Pinpoint the cell where the given text exists, returning its [X, Y] midpoint coordinate. 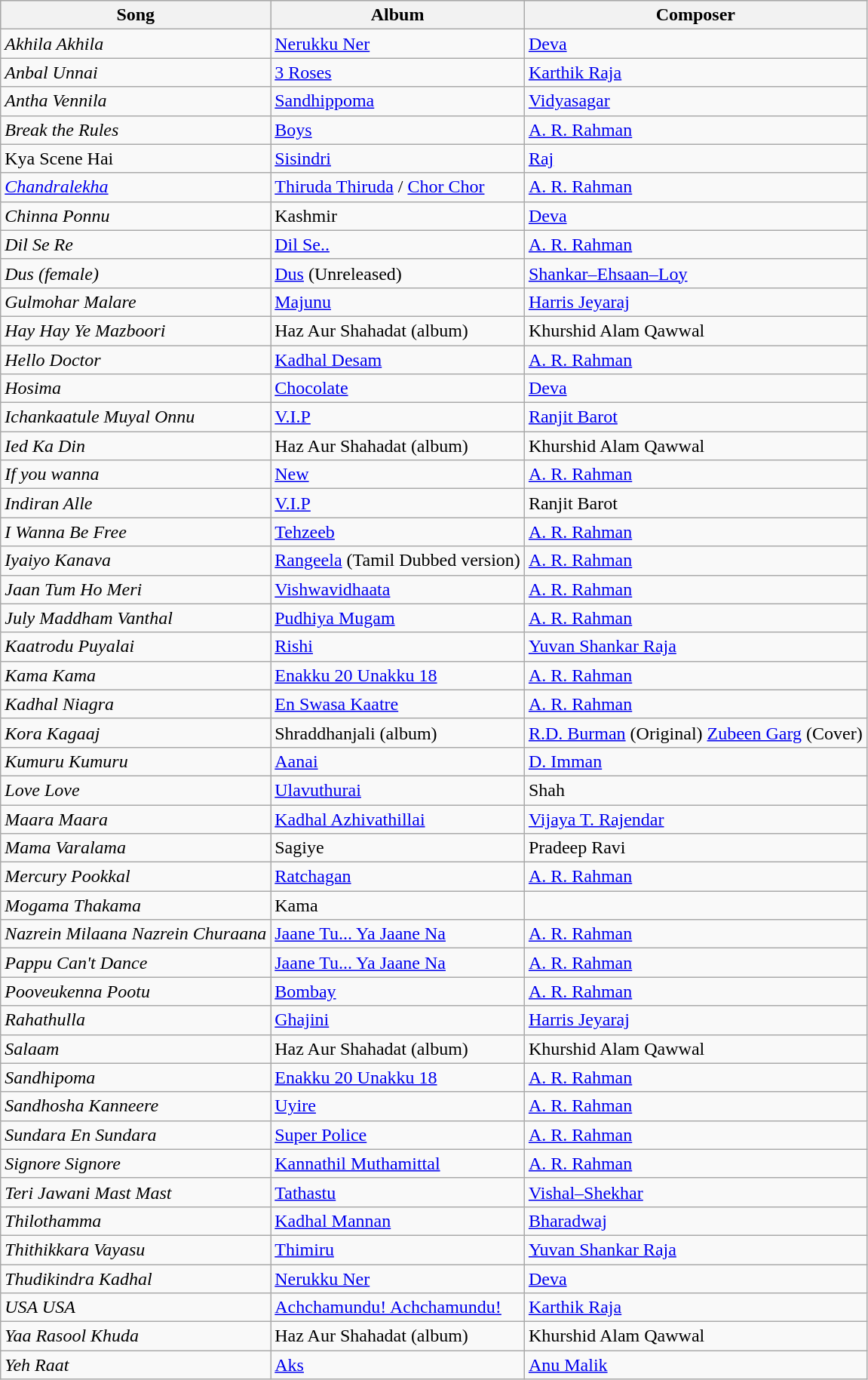
Shah [695, 790]
Kashmir [398, 216]
Pradeep Ravi [695, 848]
Sundara En Sundara [136, 1135]
Chinna Ponnu [136, 216]
Thithikkara Vayasu [136, 1249]
Pudhiya Mugam [398, 618]
Kora Kagaaj [136, 733]
Indiran Alle [136, 503]
Ied Ka Din [136, 446]
Dil Se.. [398, 244]
If you wanna [136, 475]
Boys [398, 130]
Sandhosha Kanneere [136, 1106]
Kadhal Niagra [136, 704]
Bharadwaj [695, 1221]
Raj [695, 158]
Ichankaatule Muyal Onnu [136, 417]
Thiruda Thiruda / Chor Chor [398, 187]
Iyaiyo Kanava [136, 561]
Nazrein Milaana Nazrein Churaana [136, 934]
Aks [398, 1365]
Shankar–Ehsaan–Loy [695, 273]
Kama Kama [136, 675]
Pappu Can't Dance [136, 963]
Rangeela (Tamil Dubbed version) [398, 561]
Vidyasagar [695, 101]
Anbal Unnai [136, 72]
Kya Scene Hai [136, 158]
Sandhippoma [398, 101]
Sisindri [398, 158]
Mercury Pookkal [136, 877]
Uyire [398, 1106]
Hello Doctor [136, 360]
Ratchagan [398, 877]
Kannathil Muthamittal [398, 1163]
Composer [695, 15]
Hay Hay Ye Mazboori [136, 330]
Shraddhanjali (album) [398, 733]
Akhila Akhila [136, 44]
Thimiru [398, 1249]
Kumuru Kumuru [136, 761]
Super Police [398, 1135]
Thudikindra Kadhal [136, 1279]
Break the Rules [136, 130]
Tehzeeb [398, 532]
Sagiye [398, 848]
Kaatrodu Puyalai [136, 647]
Rishi [398, 647]
Song [136, 15]
Kama [398, 905]
D. Imman [695, 761]
Maara Maara [136, 819]
Jaan Tum Ho Meri [136, 589]
Sandhipoma [136, 1077]
I Wanna Be Free [136, 532]
Chocolate [398, 389]
Vijaya T. Rajendar [695, 819]
Yaa Rasool Khuda [136, 1336]
R.D. Burman (Original) Zubeen Garg (Cover) [695, 733]
Pooveukenna Pootu [136, 991]
Love Love [136, 790]
Dil Se Re [136, 244]
Salaam [136, 1049]
Ghajini [398, 1020]
Gulmohar Malare [136, 302]
Dus (female) [136, 273]
Antha Vennila [136, 101]
Bombay [398, 991]
Tathastu [398, 1192]
Kadhal Desam [398, 360]
USA USA [136, 1308]
Dus (Unreleased) [398, 273]
Ulavuthurai [398, 790]
Achchamundu! Achchamundu! [398, 1308]
Teri Jawani Mast Mast [136, 1192]
Chandralekha [136, 187]
Thilothamma [136, 1221]
En Swasa Kaatre [398, 704]
Vishal–Shekhar [695, 1192]
Mama Varalama [136, 848]
Rahathulla [136, 1020]
Yeh Raat [136, 1365]
Kadhal Mannan [398, 1221]
3 Roses [398, 72]
Signore Signore [136, 1163]
Vishwavidhaata [398, 589]
Kadhal Azhivathillai [398, 819]
July Maddham Vanthal [136, 618]
Hosima [136, 389]
Mogama Thakama [136, 905]
New [398, 475]
Anu Malik [695, 1365]
Majunu [398, 302]
Aanai [398, 761]
Album [398, 15]
